Find where the given text appears and provide that cell's center as [x, y] coordinate. 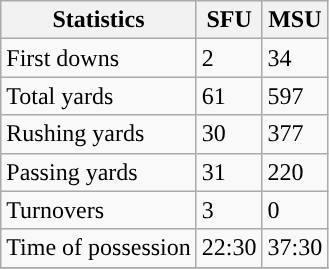
Turnovers [99, 210]
34 [295, 58]
30 [229, 134]
First downs [99, 58]
0 [295, 210]
Passing yards [99, 172]
MSU [295, 20]
SFU [229, 20]
31 [229, 172]
Statistics [99, 20]
377 [295, 134]
Time of possession [99, 248]
37:30 [295, 248]
61 [229, 96]
3 [229, 210]
Total yards [99, 96]
22:30 [229, 248]
220 [295, 172]
Rushing yards [99, 134]
597 [295, 96]
2 [229, 58]
